Return [x, y] of the center of cell containing provided text 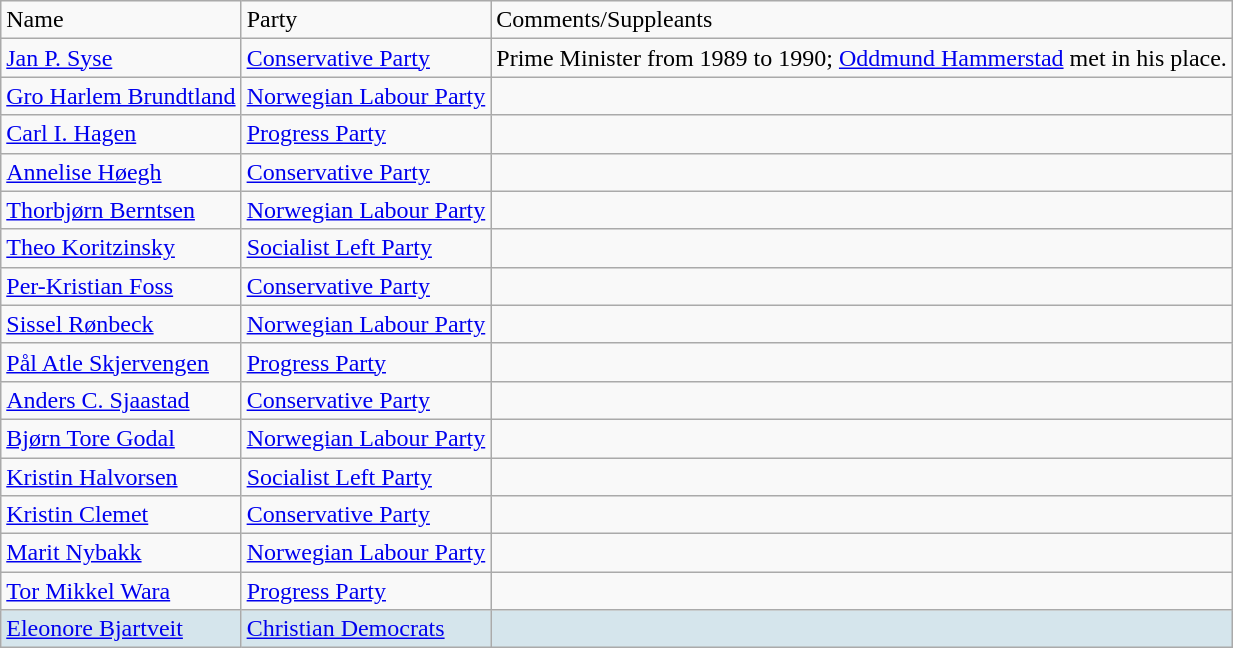
Sissel Rønbeck [121, 324]
Eleonore Bjartveit [121, 629]
Carl I. Hagen [121, 134]
Kristin Clemet [121, 515]
Prime Minister from 1989 to 1990; Oddmund Hammerstad met in his place. [862, 58]
Annelise Høegh [121, 172]
Jan P. Syse [121, 58]
Thorbjørn Berntsen [121, 210]
Tor Mikkel Wara [121, 591]
Pål Atle Skjervengen [121, 362]
Kristin Halvorsen [121, 477]
Christian Democrats [366, 629]
Bjørn Tore Godal [121, 438]
Theo Koritzinsky [121, 248]
Gro Harlem Brundtland [121, 96]
Marit Nybakk [121, 553]
Name [121, 20]
Party [366, 20]
Comments/Suppleants [862, 20]
Anders C. Sjaastad [121, 400]
Per-Kristian Foss [121, 286]
